Detect which cell encompasses the target text, then output its [X, Y] center coordinate. 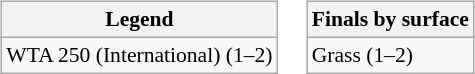
Legend [139, 20]
Grass (1–2) [390, 55]
Finals by surface [390, 20]
WTA 250 (International) (1–2) [139, 55]
